Locate the cell with the specified text and output its [x, y] center coordinate. 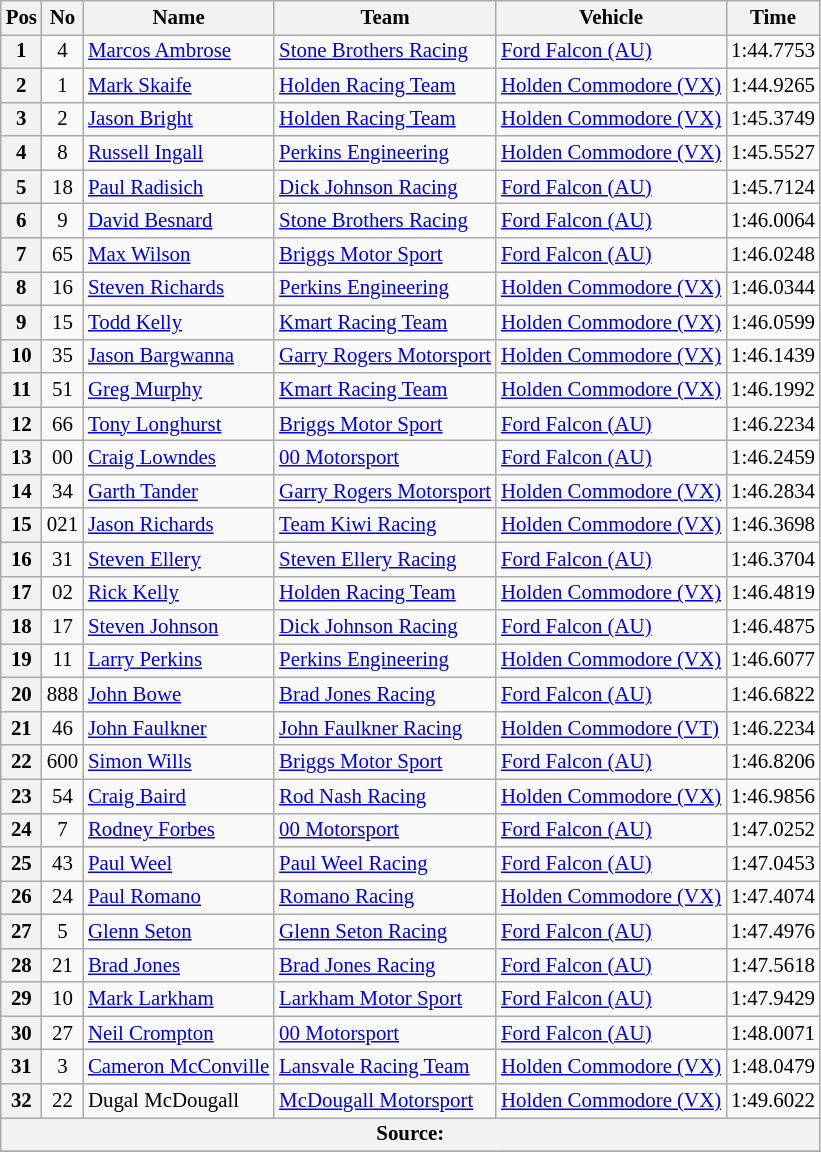
25 [22, 864]
1:46.3698 [773, 525]
Team [385, 18]
00 [62, 458]
1:46.8206 [773, 762]
1:46.6822 [773, 695]
Pos [22, 18]
1:46.0064 [773, 221]
1:47.0453 [773, 864]
McDougall Motorsport [385, 1101]
28 [22, 965]
1:46.2459 [773, 458]
Paul Radisich [178, 187]
Garth Tander [178, 491]
Craig Lowndes [178, 458]
Rick Kelly [178, 593]
Larkham Motor Sport [385, 999]
Max Wilson [178, 255]
Paul Romano [178, 898]
02 [62, 593]
No [62, 18]
Tony Longhurst [178, 424]
1:46.4875 [773, 627]
1:45.7124 [773, 187]
1:46.3704 [773, 559]
Neil Crompton [178, 1033]
1:46.6077 [773, 661]
Paul Weel Racing [385, 864]
1:44.9265 [773, 85]
32 [22, 1101]
1:44.7753 [773, 51]
Glenn Seton [178, 931]
John Bowe [178, 695]
13 [22, 458]
John Faulkner [178, 728]
26 [22, 898]
Time [773, 18]
29 [22, 999]
6 [22, 221]
Romano Racing [385, 898]
1:45.3749 [773, 119]
Glenn Seton Racing [385, 931]
1:46.0599 [773, 322]
43 [62, 864]
66 [62, 424]
1:48.0071 [773, 1033]
Mark Skaife [178, 85]
Vehicle [611, 18]
Jason Richards [178, 525]
Rodney Forbes [178, 830]
888 [62, 695]
John Faulkner Racing [385, 728]
19 [22, 661]
Source: [410, 1135]
Steven Johnson [178, 627]
65 [62, 255]
20 [22, 695]
Rod Nash Racing [385, 796]
1:46.9856 [773, 796]
46 [62, 728]
14 [22, 491]
1:46.0248 [773, 255]
23 [22, 796]
Paul Weel [178, 864]
51 [62, 390]
34 [62, 491]
30 [22, 1033]
1:46.1439 [773, 356]
Name [178, 18]
Team Kiwi Racing [385, 525]
1:49.6022 [773, 1101]
Mark Larkham [178, 999]
021 [62, 525]
Larry Perkins [178, 661]
1:47.9429 [773, 999]
1:45.5527 [773, 153]
Marcos Ambrose [178, 51]
Steven Ellery [178, 559]
1:47.4074 [773, 898]
Lansvale Racing Team [385, 1067]
Simon Wills [178, 762]
Brad Jones [178, 965]
1:48.0479 [773, 1067]
1:46.0344 [773, 288]
David Besnard [178, 221]
12 [22, 424]
1:47.0252 [773, 830]
54 [62, 796]
Craig Baird [178, 796]
1:46.4819 [773, 593]
Dugal McDougall [178, 1101]
Holden Commodore (VT) [611, 728]
Greg Murphy [178, 390]
35 [62, 356]
Cameron McConville [178, 1067]
Russell Ingall [178, 153]
1:47.5618 [773, 965]
1:46.1992 [773, 390]
1:47.4976 [773, 931]
Jason Bargwanna [178, 356]
1:46.2834 [773, 491]
Steven Ellery Racing [385, 559]
600 [62, 762]
Todd Kelly [178, 322]
Steven Richards [178, 288]
Jason Bright [178, 119]
